Search for the cell housing the specified text and yield its [X, Y] center coordinate. 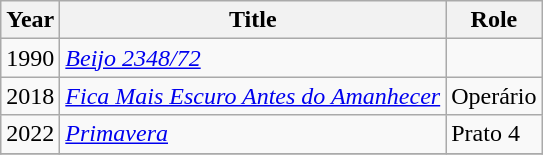
Title [253, 20]
2018 [30, 96]
Primavera [253, 134]
Operário [494, 96]
Year [30, 20]
Prato 4 [494, 134]
2022 [30, 134]
Beijo 2348/72 [253, 58]
Fica Mais Escuro Antes do Amanhecer [253, 96]
Role [494, 20]
1990 [30, 58]
